Search for the cell housing the specified text and yield its [X, Y] center coordinate. 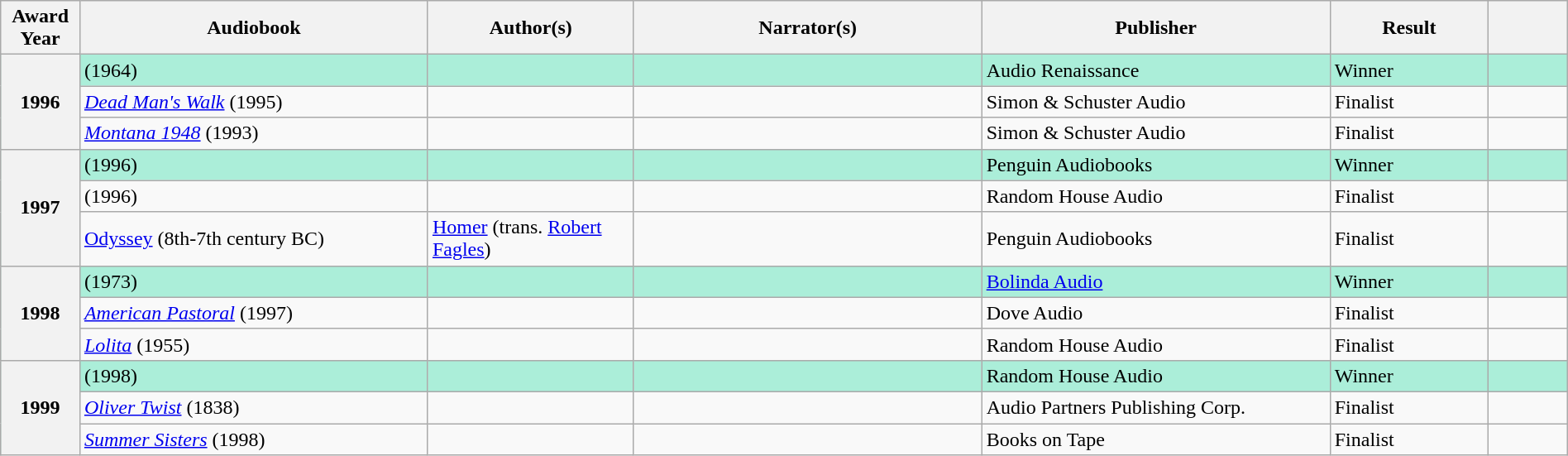
(1998) [253, 376]
(1964) [253, 70]
Dove Audio [1156, 313]
Bolinda Audio [1156, 281]
Lolita (1955) [253, 344]
American Pastoral (1997) [253, 313]
Audiobook [253, 28]
(1973) [253, 281]
1998 [41, 313]
Publisher [1156, 28]
Author(s) [531, 28]
Odyssey (8th-7th century BC) [253, 238]
Books on Tape [1156, 439]
1997 [41, 207]
Result [1409, 28]
Summer Sisters (1998) [253, 439]
Award Year [41, 28]
Narrator(s) [807, 28]
Oliver Twist (1838) [253, 407]
Dead Man's Walk (1995) [253, 102]
Audio Renaissance [1156, 70]
1999 [41, 407]
Audio Partners Publishing Corp. [1156, 407]
Montana 1948 (1993) [253, 133]
Homer (trans. Robert Fagles) [531, 238]
1996 [41, 102]
